Return the [X, Y] coordinate for the center point of the cell that contains the specified text.  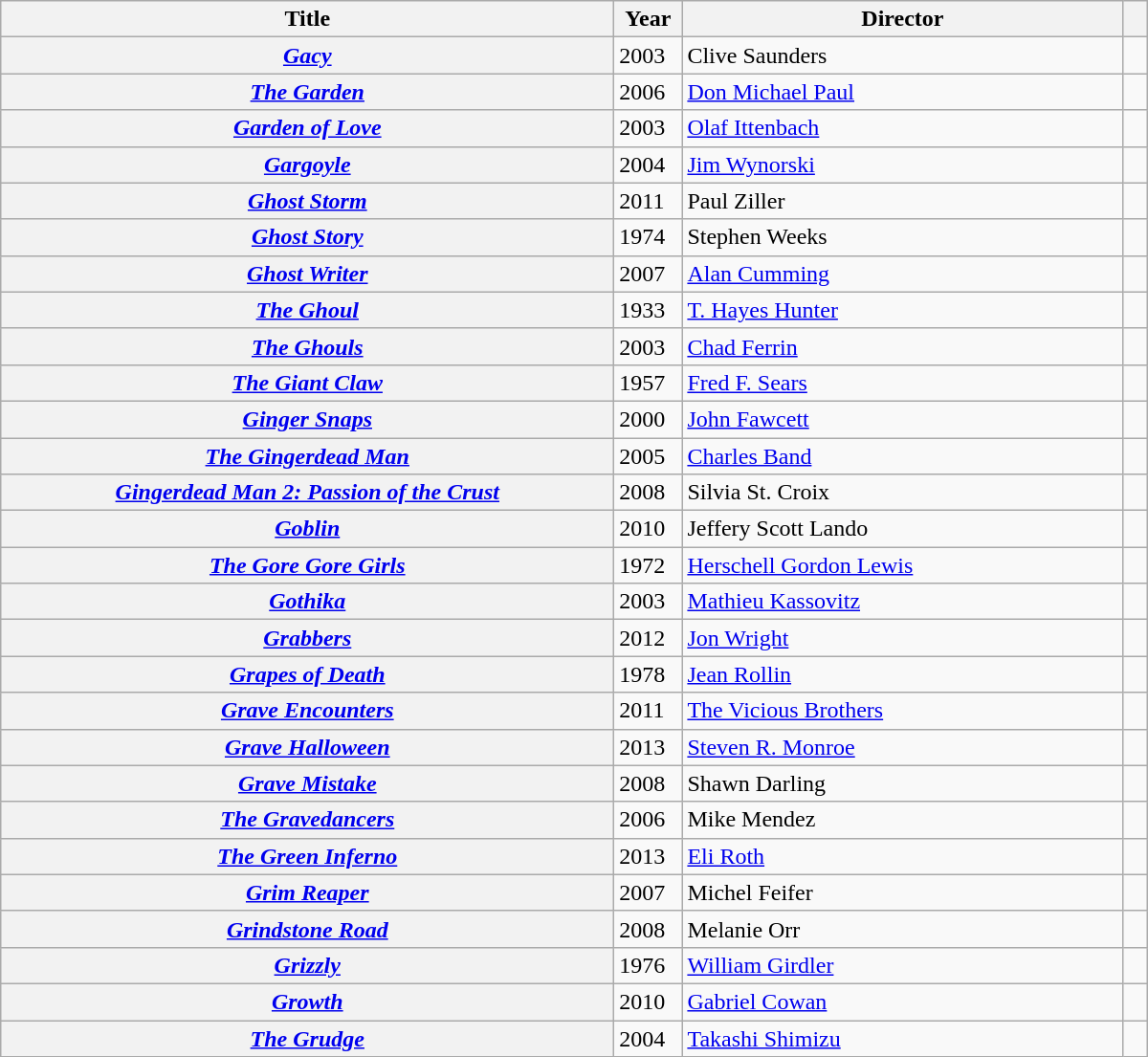
The Ghouls [308, 346]
1976 [649, 965]
The Gravedancers [308, 820]
John Fawcett [903, 419]
Grim Reaper [308, 892]
Ginger Snaps [308, 419]
The Vicious Brothers [903, 711]
Grapes of Death [308, 674]
Grindstone Road [308, 929]
The Garden [308, 92]
2005 [649, 456]
1972 [649, 565]
The Green Inferno [308, 856]
Melanie Orr [903, 929]
Shawn Darling [903, 783]
1933 [649, 310]
Jeffery Scott Lando [903, 529]
The Grudge [308, 1038]
Gacy [308, 55]
1957 [649, 383]
The Gore Gore Girls [308, 565]
Grave Halloween [308, 747]
Gargoyle [308, 165]
Olaf Ittenbach [903, 128]
Fred F. Sears [903, 383]
The Giant Claw [308, 383]
Stephen Weeks [903, 237]
Alan Cumming [903, 274]
The Ghoul [308, 310]
Jean Rollin [903, 674]
Grave Encounters [308, 711]
Jon Wright [903, 638]
Ghost Story [308, 237]
1974 [649, 237]
Michel Feifer [903, 892]
William Girdler [903, 965]
Gabriel Cowan [903, 1002]
Silvia St. Croix [903, 493]
Chad Ferrin [903, 346]
Takashi Shimizu [903, 1038]
Mathieu Kassovitz [903, 602]
Ghost Storm [308, 201]
2012 [649, 638]
T. Hayes Hunter [903, 310]
Gingerdead Man 2: Passion of the Crust [308, 493]
Steven R. Monroe [903, 747]
Clive Saunders [903, 55]
Goblin [308, 529]
Gothika [308, 602]
Eli Roth [903, 856]
Ghost Writer [308, 274]
Herschell Gordon Lewis [903, 565]
Don Michael Paul [903, 92]
Grizzly [308, 965]
Growth [308, 1002]
Charles Band [903, 456]
Mike Mendez [903, 820]
Year [649, 19]
Paul Ziller [903, 201]
Jim Wynorski [903, 165]
Garden of Love [308, 128]
The Gingerdead Man [308, 456]
Title [308, 19]
Grabbers [308, 638]
Director [903, 19]
Grave Mistake [308, 783]
1978 [649, 674]
2000 [649, 419]
